From the cell containing the given text, extract its center point as [x, y] coordinate. 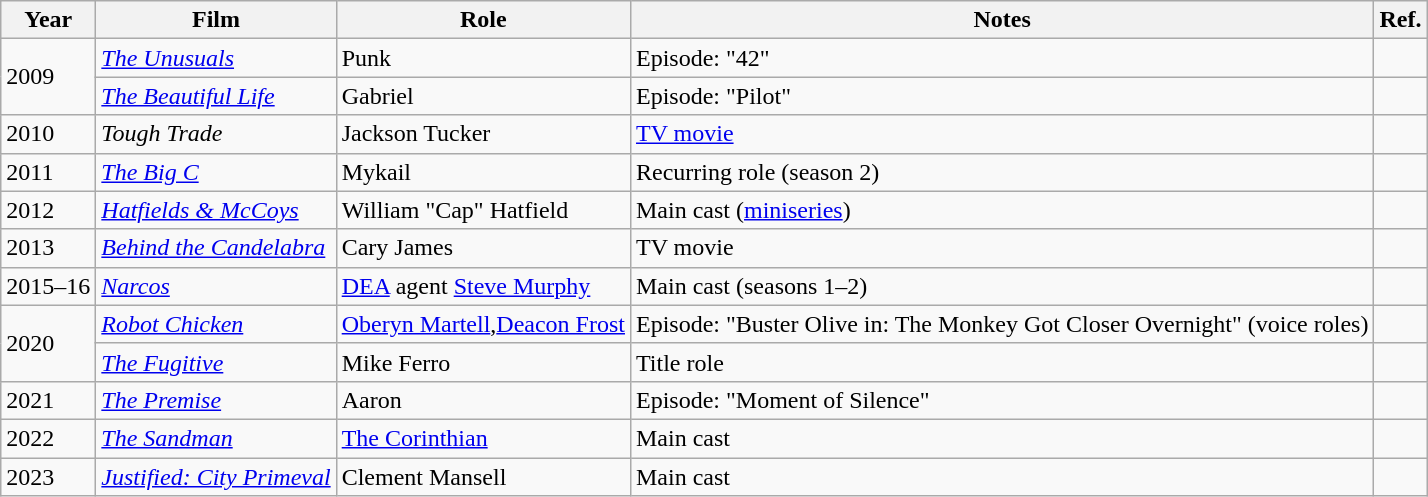
Ref. [1400, 20]
2010 [48, 134]
Behind the Candelabra [216, 248]
Notes [1002, 20]
Episode: "Moment of Silence" [1002, 400]
Clement Mansell [483, 477]
The Premise [216, 400]
The Big C [216, 172]
Mike Ferro [483, 362]
The Sandman [216, 438]
Year [48, 20]
The Corinthian [483, 438]
Title role [1002, 362]
Aaron [483, 400]
Main cast (seasons 1–2) [1002, 286]
Tough Trade [216, 134]
Justified: City Primeval [216, 477]
Role [483, 20]
The Unusuals [216, 58]
Robot Chicken [216, 324]
Jackson Tucker [483, 134]
2021 [48, 400]
2012 [48, 210]
Film [216, 20]
Oberyn Martell,Deacon Frost [483, 324]
Punk [483, 58]
Mykail [483, 172]
Episode: "42" [1002, 58]
The Beautiful Life [216, 96]
Cary James [483, 248]
Narcos [216, 286]
Recurring role (season 2) [1002, 172]
William "Cap" Hatfield [483, 210]
Episode: "Buster Olive in: The Monkey Got Closer Overnight" (voice roles) [1002, 324]
Gabriel [483, 96]
2011 [48, 172]
2013 [48, 248]
Episode: "Pilot" [1002, 96]
Main cast (miniseries) [1002, 210]
2022 [48, 438]
2023 [48, 477]
DEA agent Steve Murphy [483, 286]
2015–16 [48, 286]
2020 [48, 343]
Hatfields & McCoys [216, 210]
The Fugitive [216, 362]
2009 [48, 77]
